Search for the cell housing the specified text and yield its (X, Y) center coordinate. 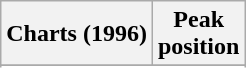
Charts (1996) (77, 34)
Peakposition (198, 34)
